For the text-containing cell, return its midpoint in [x, y] coordinate format. 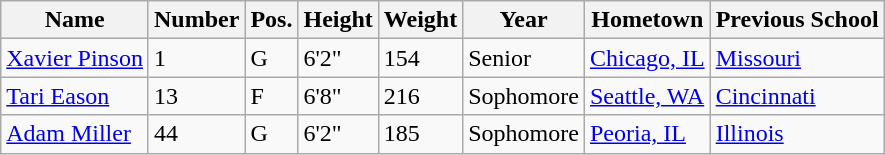
Previous School [797, 20]
Adam Miller [75, 134]
Number [196, 20]
Cincinnati [797, 96]
Xavier Pinson [75, 58]
Hometown [647, 20]
Weight [420, 20]
Pos. [272, 20]
6'8" [338, 96]
Chicago, IL [647, 58]
Tari Eason [75, 96]
Year [524, 20]
Seattle, WA [647, 96]
Peoria, IL [647, 134]
Senior [524, 58]
216 [420, 96]
Height [338, 20]
1 [196, 58]
44 [196, 134]
F [272, 96]
Name [75, 20]
13 [196, 96]
Missouri [797, 58]
185 [420, 134]
154 [420, 58]
Illinois [797, 134]
